Capture the cell that displays the provided text and extract its [x, y] central coordinate. 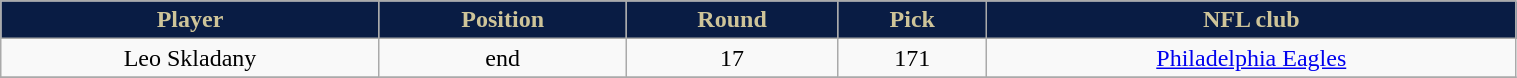
Position [502, 20]
Round [732, 20]
Pick [912, 20]
Leo Skladany [190, 58]
17 [732, 58]
171 [912, 58]
Player [190, 20]
Philadelphia Eagles [1252, 58]
end [502, 58]
NFL club [1252, 20]
